For the text-containing cell, return its midpoint in [X, Y] coordinate format. 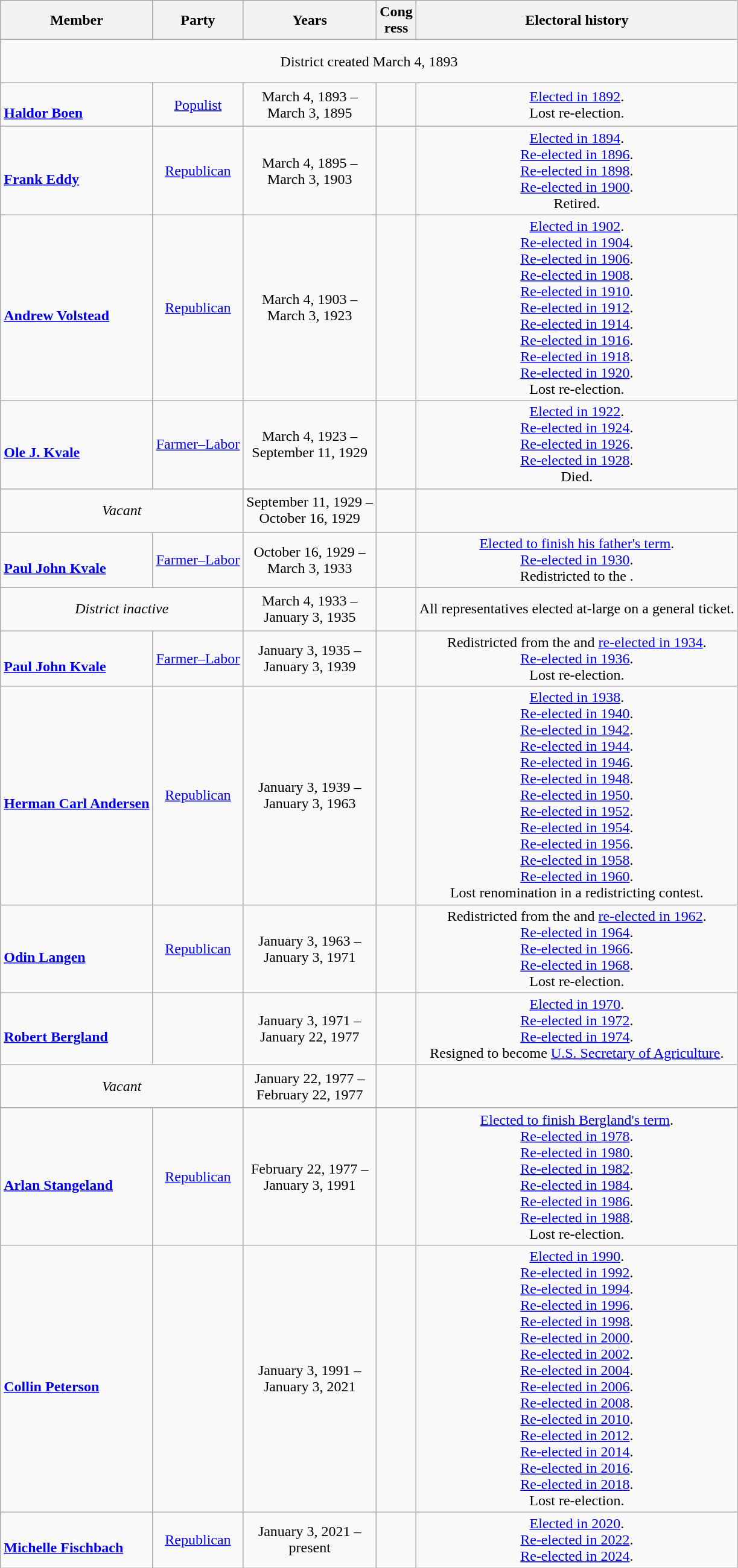
District created March 4, 1893 [369, 62]
January 22, 1977 –February 22, 1977 [310, 1086]
January 3, 1935 –January 3, 1939 [310, 659]
Elected to finish his father's term.Re-elected in 1930.Redistricted to the . [577, 560]
March 4, 1895 –March 3, 1903 [310, 171]
January 3, 1963 –January 3, 1971 [310, 949]
Andrew Volstead [77, 308]
March 4, 1893 –March 3, 1895 [310, 105]
All representatives elected at-large on a general ticket. [577, 609]
Elected in 1922.Re-elected in 1924.Re-elected in 1926.Re-elected in 1928.Died. [577, 444]
Years [310, 21]
March 4, 1923 –September 11, 1929 [310, 444]
Frank Eddy [77, 171]
Ole J. Kvale [77, 444]
Herman Carl Andersen [77, 795]
Congress [396, 21]
Redistricted from the and re-elected in 1962.Re-elected in 1964.Re-elected in 1966.Re-elected in 1968.Lost re-election. [577, 949]
Elected in 1892.Lost re-election. [577, 105]
March 4, 1903 –March 3, 1923 [310, 308]
September 11, 1929 –October 16, 1929 [310, 510]
Collin Peterson [77, 1379]
Member [77, 21]
Populist [198, 105]
Arlan Stangeland [77, 1176]
Electoral history [577, 21]
District inactive [122, 609]
Elected in 1970.Re-elected in 1972.Re-elected in 1974.Resigned to become U.S. Secretary of Agriculture. [577, 1029]
Elected in 1894.Re-elected in 1896.Re-elected in 1898.Re-elected in 1900.Retired. [577, 171]
January 3, 1971 –January 22, 1977 [310, 1029]
Michelle Fischbach [77, 1540]
February 22, 1977 –January 3, 1991 [310, 1176]
Elected in 2020.Re-elected in 2022.Re-elected in 2024. [577, 1540]
Haldor Boen [77, 105]
Robert Bergland [77, 1029]
January 3, 2021 –present [310, 1540]
Redistricted from the and re-elected in 1934.Re-elected in 1936.Lost re-election. [577, 659]
January 3, 1939 –January 3, 1963 [310, 795]
Odin Langen [77, 949]
January 3, 1991 –January 3, 2021 [310, 1379]
March 4, 1933 –January 3, 1935 [310, 609]
Party [198, 21]
October 16, 1929 –March 3, 1933 [310, 560]
